Locate the cell with the specified text and output its [X, Y] center coordinate. 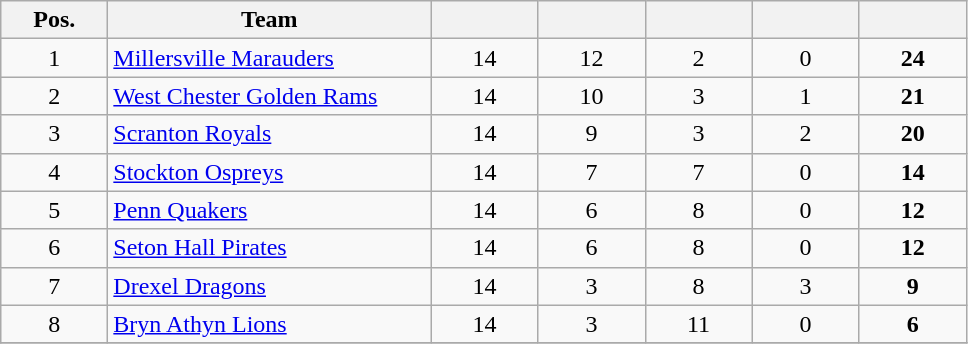
10 [592, 96]
Bryn Athyn Lions [270, 324]
20 [912, 134]
Stockton Ospreys [270, 172]
Millersville Marauders [270, 58]
Drexel Dragons [270, 286]
11 [698, 324]
West Chester Golden Rams [270, 96]
21 [912, 96]
Scranton Royals [270, 134]
Pos. [54, 20]
4 [54, 172]
Team [270, 20]
Penn Quakers [270, 210]
5 [54, 210]
24 [912, 58]
Seton Hall Pirates [270, 248]
